Scan for the cell matching the given text and deliver its [x, y] coordinate at center. 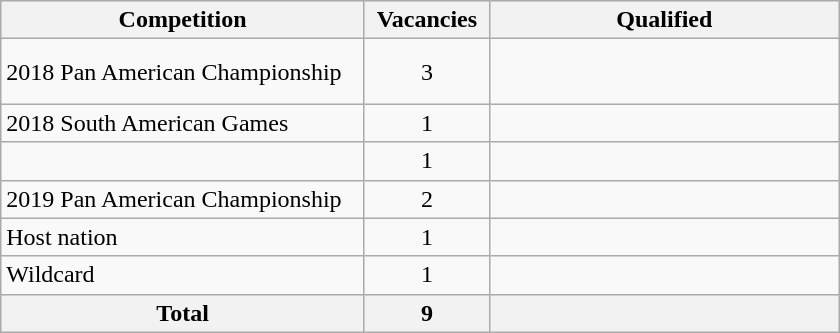
Qualified [664, 20]
Vacancies [426, 20]
Host nation [183, 237]
2018 South American Games [183, 123]
Total [183, 313]
2019 Pan American Championship [183, 199]
2 [426, 199]
Competition [183, 20]
9 [426, 313]
2018 Pan American Championship [183, 72]
Wildcard [183, 275]
3 [426, 72]
